For the text-containing cell, return its midpoint in [X, Y] coordinate format. 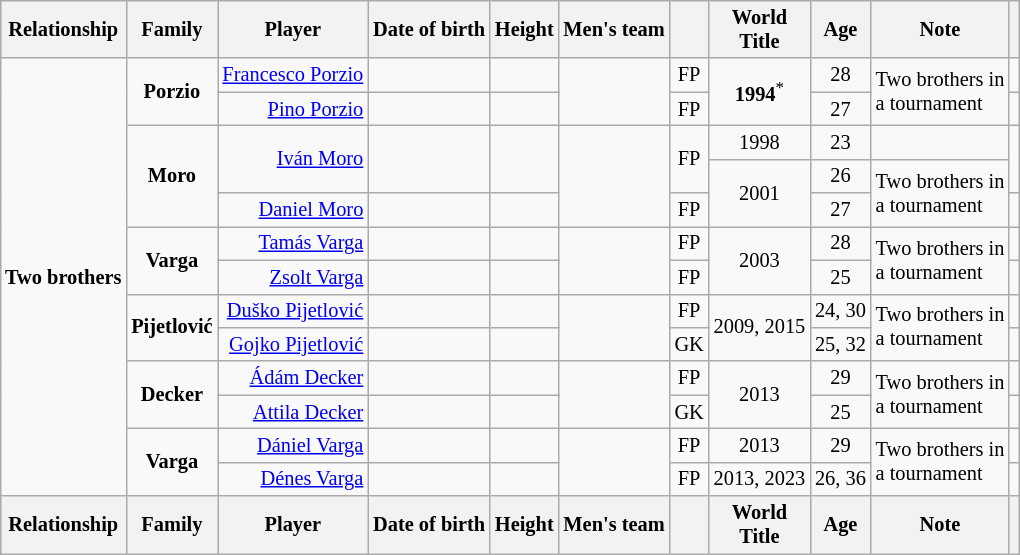
Pijetlović [172, 328]
Francesco Porzio [294, 75]
Dénes Varga [294, 479]
Decker [172, 394]
Attila Decker [294, 412]
Pino Porzio [294, 109]
Tamás Varga [294, 243]
26, 36 [840, 479]
Daniel Moro [294, 210]
Moro [172, 176]
Gojko Pijetlović [294, 344]
Zsolt Varga [294, 277]
2013, 2023 [760, 479]
26 [840, 176]
1998 [760, 142]
1994* [760, 92]
Dániel Varga [294, 445]
Duško Pijetlović [294, 311]
Two brothers [63, 277]
Ádám Decker [294, 378]
2001 [760, 192]
25, 32 [840, 344]
24, 30 [840, 311]
2003 [760, 260]
Porzio [172, 92]
Iván Moro [294, 158]
23 [840, 142]
2009, 2015 [760, 328]
